Capture the cell that displays the provided text and extract its [X, Y] central coordinate. 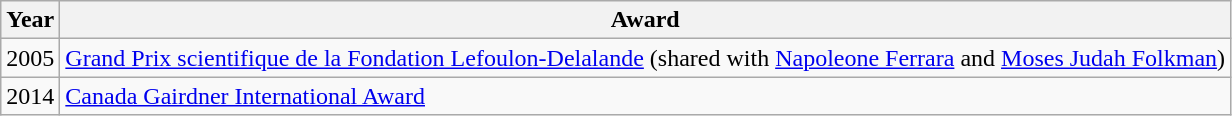
Award [646, 20]
Year [30, 20]
2014 [30, 96]
2005 [30, 58]
Canada Gairdner International Award [646, 96]
Grand Prix scientifique de la Fondation Lefoulon-Delalande (shared with Napoleone Ferrara and Moses Judah Folkman) [646, 58]
